From the cell containing the given text, extract its center point as [x, y] coordinate. 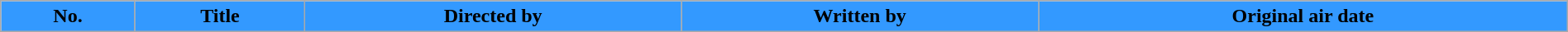
No. [68, 16]
Title [220, 16]
Original air date [1303, 16]
Written by [860, 16]
Directed by [493, 16]
